From the cell containing the given text, extract its center point as (X, Y) coordinate. 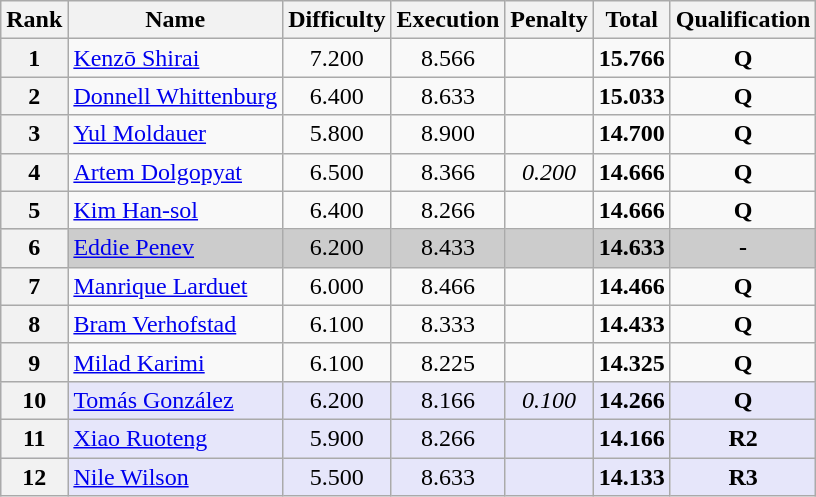
8.466 (448, 286)
14.325 (632, 362)
15.766 (632, 58)
8.433 (448, 248)
Xiao Ruoteng (176, 438)
Difficulty (337, 20)
R3 (743, 477)
8.225 (448, 362)
Rank (34, 20)
11 (34, 438)
0.200 (549, 172)
10 (34, 400)
8 (34, 324)
1 (34, 58)
Milad Karimi (176, 362)
Qualification (743, 20)
R2 (743, 438)
Kenzō Shirai (176, 58)
Kim Han-sol (176, 210)
7.200 (337, 58)
6.500 (337, 172)
3 (34, 134)
2 (34, 96)
- (743, 248)
8.566 (448, 58)
Nile Wilson (176, 477)
14.633 (632, 248)
Penalty (549, 20)
5 (34, 210)
0.100 (549, 400)
8.166 (448, 400)
14.166 (632, 438)
Artem Dolgopyat (176, 172)
5.900 (337, 438)
Eddie Penev (176, 248)
9 (34, 362)
5.800 (337, 134)
12 (34, 477)
8.333 (448, 324)
7 (34, 286)
14.433 (632, 324)
Name (176, 20)
14.266 (632, 400)
6.000 (337, 286)
5.500 (337, 477)
8.900 (448, 134)
14.133 (632, 477)
15.033 (632, 96)
8.366 (448, 172)
Execution (448, 20)
4 (34, 172)
Bram Verhofstad (176, 324)
6 (34, 248)
Manrique Larduet (176, 286)
Yul Moldauer (176, 134)
14.700 (632, 134)
14.466 (632, 286)
Donnell Whittenburg (176, 96)
Tomás González (176, 400)
Total (632, 20)
